From the cell containing the given text, extract its center point as [X, Y] coordinate. 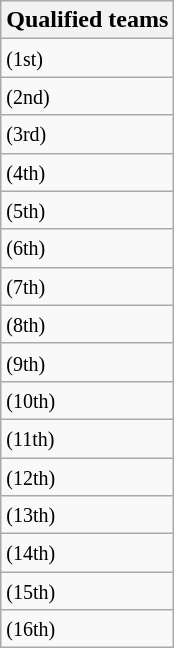
(13th) [88, 515]
(8th) [88, 324]
(15th) [88, 591]
(6th) [88, 248]
(14th) [88, 553]
(5th) [88, 210]
(9th) [88, 362]
(4th) [88, 172]
(16th) [88, 629]
Qualified teams [88, 20]
(11th) [88, 438]
(2nd) [88, 96]
(10th) [88, 400]
(1st) [88, 58]
(7th) [88, 286]
(12th) [88, 477]
(3rd) [88, 134]
